Pinpoint the cell where the given text exists, returning its (X, Y) midpoint coordinate. 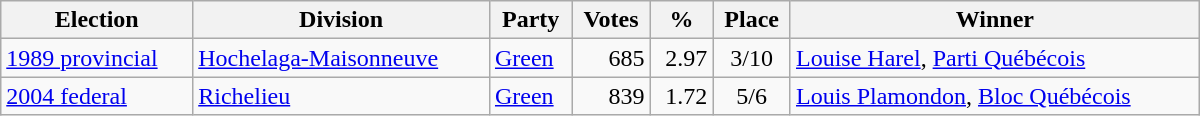
839 (611, 96)
2004 federal (97, 96)
Place (752, 20)
3/10 (752, 58)
2.97 (682, 58)
Winner (994, 20)
Party (530, 20)
Division (342, 20)
685 (611, 58)
% (682, 20)
1.72 (682, 96)
Louise Harel, Parti Québécois (994, 58)
Hochelaga-Maisonneuve (342, 58)
5/6 (752, 96)
1989 provincial (97, 58)
Louis Plamondon, Bloc Québécois (994, 96)
Votes (611, 20)
Richelieu (342, 96)
Election (97, 20)
